Return (X, Y) of the center of cell containing provided text 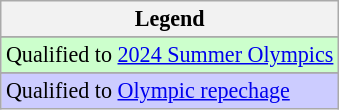
Legend (170, 18)
Qualified to 2024 Summer Olympics (170, 54)
Qualified to Olympic repechage (170, 90)
